Return the (x, y) coordinate for the center point of the cell that contains the specified text.  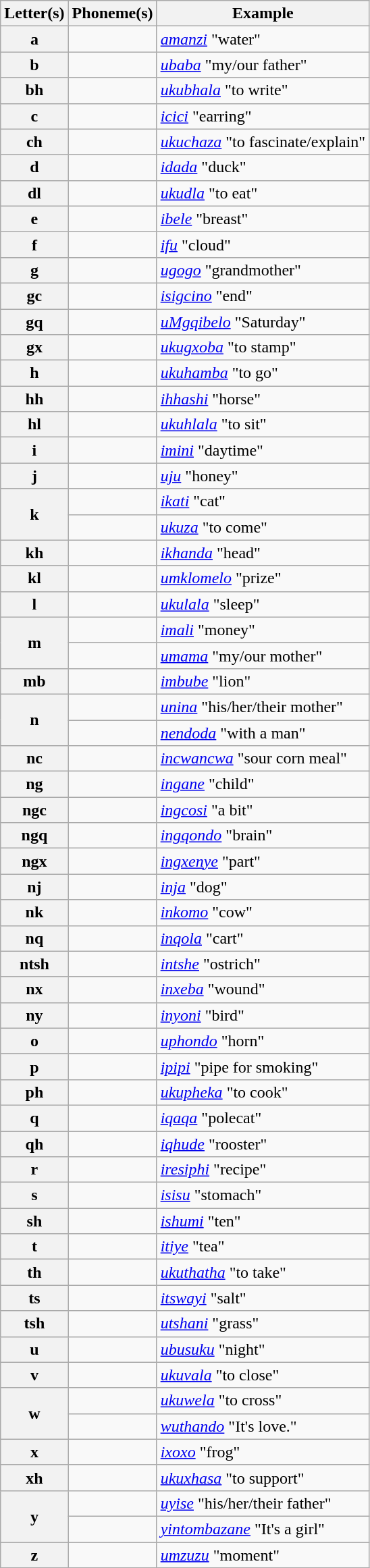
ixoxo "frog" (263, 1452)
Example (263, 13)
icici "earring" (263, 116)
Letter(s) (34, 13)
ikhanda "head" (263, 553)
umklomelo "prize" (263, 578)
nq (34, 938)
hh (34, 399)
hl (34, 425)
iqaqa "polecat" (263, 1118)
bh (34, 90)
ifu "cloud" (263, 244)
g (34, 270)
m (34, 643)
nk (34, 913)
inja "dog" (263, 887)
ngc (34, 810)
inyoni "bird" (263, 1015)
ishumi "ten" (263, 1221)
q (34, 1118)
inqola "cart" (263, 938)
ukuhlala "to sit" (263, 425)
ts (34, 1298)
ubusuku "night" (263, 1349)
b (34, 65)
ingane "child" (263, 784)
ukulala "sleep" (263, 604)
yintombazane "It's a girl" (263, 1529)
ukuza "to come" (263, 527)
itswayi "salt" (263, 1298)
l (34, 604)
nj (34, 887)
ugogo "grandmother" (263, 270)
xh (34, 1478)
uphondo "horn" (263, 1041)
ingcosi "a bit" (263, 810)
k (34, 514)
iresiphi "recipe" (263, 1170)
ingqondo "brain" (263, 836)
qh (34, 1144)
ny (34, 1015)
ubaba "my/our father" (263, 65)
kl (34, 578)
idada "duck" (263, 167)
ch (34, 142)
unina "his/her/their mother" (263, 707)
uMgqibelo "Saturday" (263, 322)
ibele "breast" (263, 219)
ukuchaza "to fascinate/explain" (263, 142)
a (34, 39)
utshani "grass" (263, 1324)
imini "daytime" (263, 450)
nx (34, 990)
ukupheka "to cook" (263, 1092)
ng (34, 784)
t (34, 1247)
v (34, 1375)
y (34, 1516)
z (34, 1555)
ukuwela "to cross" (263, 1401)
ukuthatha "to take" (263, 1272)
dl (34, 193)
uju "honey" (263, 476)
ukugxoba "to stamp" (263, 348)
gx (34, 348)
f (34, 244)
d (34, 167)
j (34, 476)
n (34, 720)
tsh (34, 1324)
e (34, 219)
s (34, 1195)
umama "my/our mother" (263, 655)
ingxenye "part" (263, 861)
mb (34, 681)
nc (34, 759)
x (34, 1452)
itiye "tea" (263, 1247)
imbube "lion" (263, 681)
inkomo "cow" (263, 913)
ngq (34, 836)
h (34, 373)
ipipi "pipe for smoking" (263, 1066)
kh (34, 553)
imali "money" (263, 630)
p (34, 1066)
gq (34, 322)
nendoda "with a man" (263, 732)
u (34, 1349)
th (34, 1272)
isisu "stomach" (263, 1195)
ntsh (34, 964)
ihhashi "horse" (263, 399)
gc (34, 296)
umzuzu "moment" (263, 1555)
sh (34, 1221)
wuthando "It's love." (263, 1426)
c (34, 116)
o (34, 1041)
ngx (34, 861)
incwancwa "sour corn meal" (263, 759)
r (34, 1170)
isigcino "end" (263, 296)
uyise "his/her/their father" (263, 1503)
ukuvala "to close" (263, 1375)
ukudla "to eat" (263, 193)
inxeba "wound" (263, 990)
amanzi "water" (263, 39)
ukuxhasa "to support" (263, 1478)
iqhude "rooster" (263, 1144)
i (34, 450)
ukuhamba "to go" (263, 373)
ph (34, 1092)
w (34, 1413)
ikati "cat" (263, 502)
intshe "ostrich" (263, 964)
Phoneme(s) (112, 13)
ukubhala "to write" (263, 90)
